Capture the cell that displays the provided text and extract its [X, Y] central coordinate. 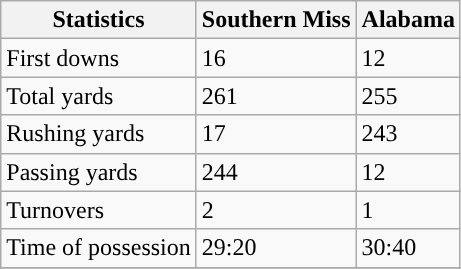
Alabama [408, 20]
17 [276, 134]
1 [408, 210]
29:20 [276, 248]
2 [276, 210]
261 [276, 96]
Time of possession [99, 248]
Total yards [99, 96]
Turnovers [99, 210]
30:40 [408, 248]
16 [276, 58]
Passing yards [99, 172]
Southern Miss [276, 20]
243 [408, 134]
Rushing yards [99, 134]
255 [408, 96]
First downs [99, 58]
244 [276, 172]
Statistics [99, 20]
